Output the [X, Y] coordinate of the center of the cell containing the given text.  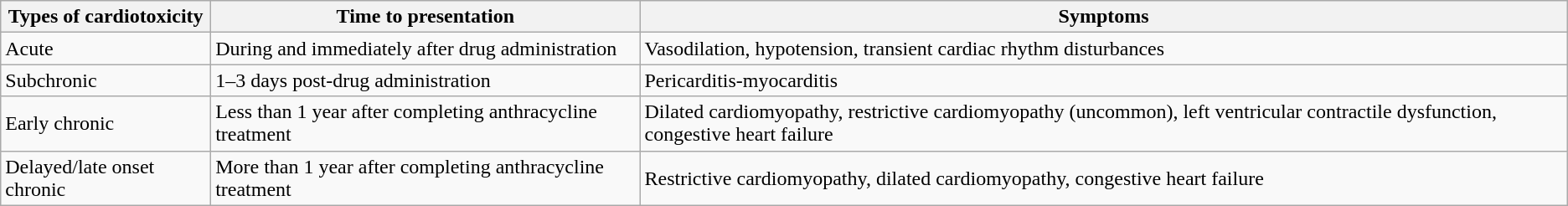
Acute [106, 49]
Early chronic [106, 124]
Time to presentation [426, 17]
Vasodilation, hypotension, transient cardiac rhythm disturbances [1104, 49]
During and immediately after drug administration [426, 49]
Delayed/late onset chronic [106, 178]
Types of cardiotoxicity [106, 17]
Dilated cardiomyopathy, restrictive cardiomyopathy (uncommon), left ventricular contractile dysfunction, congestive heart failure [1104, 124]
Restrictive cardiomyopathy, dilated cardiomyopathy, congestive heart failure [1104, 178]
Subchronic [106, 80]
1–3 days post-drug administration [426, 80]
Less than 1 year after completing anthracycline treatment [426, 124]
Symptoms [1104, 17]
Pericarditis-myocarditis [1104, 80]
More than 1 year after completing anthracycline treatment [426, 178]
